Detect which cell encompasses the target text, then output its [x, y] center coordinate. 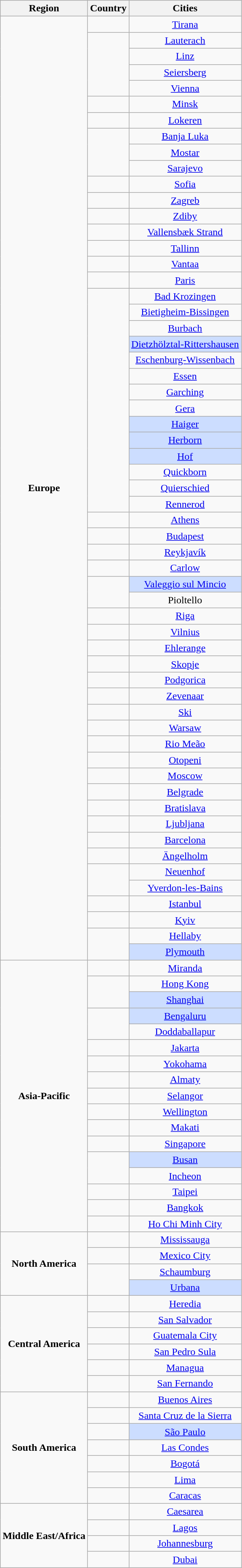
Caracas [185, 1496]
Hellaby [185, 936]
Paris [185, 280]
Hong Kong [185, 984]
Zagreb [185, 200]
Europe [44, 488]
Middle East/Africa [44, 1536]
São Paulo [185, 1431]
Jakarta [185, 1048]
Ängelholm [185, 856]
Rio Meão [185, 744]
Asia-Pacific [44, 1096]
Wellington [185, 1112]
Schaumburg [185, 1272]
Cities [185, 8]
Pioltello [185, 600]
Bad Krozingen [185, 296]
North America [44, 1264]
Lauterach [185, 40]
Sarajevo [185, 168]
Johannesburg [185, 1544]
Belgrade [185, 792]
Minsk [185, 104]
Bangkok [185, 1208]
Reykjavík [185, 552]
Burbach [185, 328]
Busan [185, 1160]
Istanbul [185, 904]
Selangor [185, 1096]
South America [44, 1447]
Vallensbæk Strand [185, 232]
Podgorica [185, 680]
Yverdon-les-Bains [185, 888]
Tirana [185, 24]
Singapore [185, 1144]
Lima [185, 1479]
Zdiby [185, 216]
Vilnius [185, 632]
Miranda [185, 968]
Tallinn [185, 248]
Shanghai [185, 1000]
Eschenburg-Wissenbach [185, 360]
Las Condes [185, 1447]
Ehlerange [185, 648]
Almaty [185, 1080]
Santa Cruz de la Sierra [185, 1415]
Valeggio sul Mincio [185, 584]
Hof [185, 456]
Carlow [185, 568]
Otopeni [185, 760]
Athens [185, 520]
Riga [185, 616]
Bogotá [185, 1463]
Neuenhof [185, 872]
Linz [185, 56]
Haiger [185, 424]
Guatemala City [185, 1336]
Bietigheim-Bissingen [185, 312]
Mexico City [185, 1256]
Managua [185, 1368]
Vantaa [185, 264]
Banja Luka [185, 136]
Vienna [185, 88]
Bratislava [185, 808]
Rennerod [185, 504]
San Salvador [185, 1320]
Quickborn [185, 472]
Doddaballapur [185, 1032]
Zevenaar [185, 696]
Sofia [185, 184]
Mostar [185, 152]
Moscow [185, 776]
Ljubljana [185, 824]
Urbana [185, 1288]
Ski [185, 712]
Incheon [185, 1176]
Country [108, 8]
Warsaw [185, 728]
Bengaluru [185, 1016]
Quierschied [185, 488]
Makati [185, 1128]
Skopje [185, 664]
San Pedro Sula [185, 1352]
San Fernando [185, 1384]
Gera [185, 408]
Yokohama [185, 1064]
Ho Chi Minh City [185, 1224]
Dietzhölztal-Rittershausen [185, 344]
Region [44, 8]
Kyiv [185, 920]
Heredia [185, 1304]
Budapest [185, 536]
Lokeren [185, 120]
Seiersberg [185, 72]
Mississauga [185, 1240]
Dubai [185, 1560]
Taipei [185, 1192]
Buenos Aires [185, 1400]
Central America [44, 1344]
Plymouth [185, 952]
Lagos [185, 1528]
Essen [185, 376]
Caesarea [185, 1512]
Barcelona [185, 840]
Garching [185, 392]
Herborn [185, 440]
